Identify which cell holds the provided text, then report its (X, Y) central coordinate. 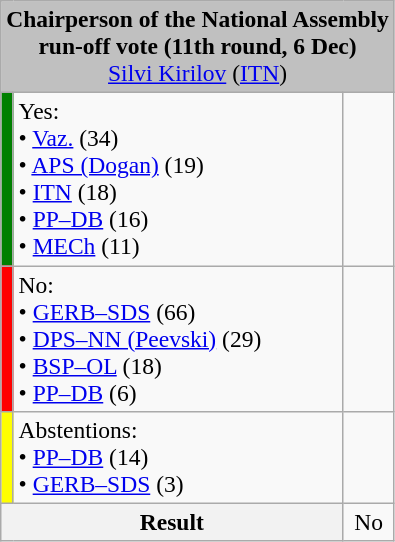
Abstentions:• PP–DB (14)• GERB–SDS (3) (178, 457)
Chairperson of the National Assembly run-off vote (11th round, 6 Dec)Silvi Kirilov (ITN) (198, 46)
No:• GERB–SDS (66)• DPS–NN (Peevski) (29)• BSP–OL (18)• PP–DB (6) (178, 338)
Yes:• Vaz. (34)• APS (Dogan) (19)• ITN (18)• PP–DB (16)• MECh (11) (178, 178)
No (369, 522)
Result (172, 522)
